Determine the [X, Y] coordinate at the center of the cell enclosing the given text.  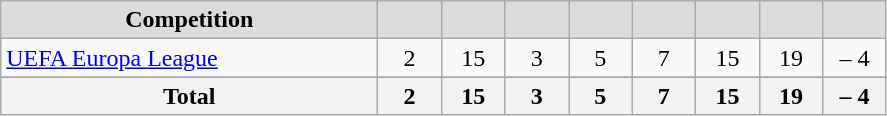
UEFA Europa League [190, 58]
Total [190, 96]
Competition [190, 20]
